Capture the cell that displays the provided text and extract its [X, Y] central coordinate. 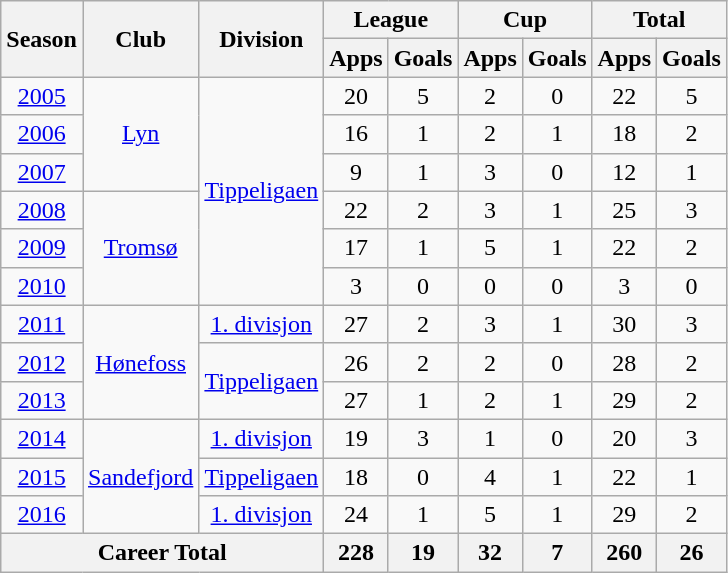
28 [624, 362]
30 [624, 324]
25 [624, 210]
2011 [42, 324]
2009 [42, 248]
2010 [42, 286]
4 [490, 477]
228 [356, 553]
2008 [42, 210]
32 [490, 553]
12 [624, 172]
24 [356, 515]
League [391, 20]
Total [659, 20]
2006 [42, 134]
Tromsø [140, 248]
17 [356, 248]
2007 [42, 172]
Sandefjord [140, 476]
2016 [42, 515]
Career Total [162, 553]
Cup [525, 20]
2014 [42, 438]
2012 [42, 362]
16 [356, 134]
2015 [42, 477]
260 [624, 553]
2005 [42, 96]
Season [42, 39]
Division [262, 39]
2013 [42, 400]
7 [557, 553]
Hønefoss [140, 362]
9 [356, 172]
Lyn [140, 134]
Club [140, 39]
